Capture the cell that displays the provided text and extract its (x, y) central coordinate. 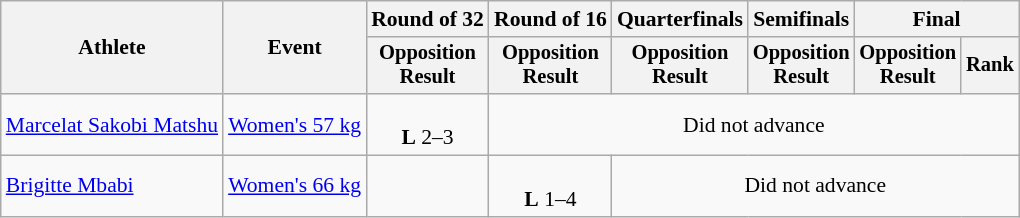
Rank (990, 66)
Event (294, 48)
Semifinals (802, 19)
L 1–4 (550, 186)
Women's 66 kg (294, 186)
Final (936, 19)
Round of 16 (550, 19)
Round of 32 (428, 19)
Marcelat Sakobi Matshu (112, 124)
Women's 57 kg (294, 124)
Quarterfinals (680, 19)
Athlete (112, 48)
Brigitte Mbabi (112, 186)
L 2–3 (428, 124)
